Capture the cell that displays the provided text and extract its (x, y) central coordinate. 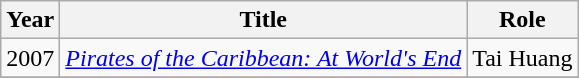
2007 (30, 58)
Role (522, 20)
Pirates of the Caribbean: At World's End (264, 58)
Tai Huang (522, 58)
Title (264, 20)
Year (30, 20)
